Extract the (x, y) coordinate from the center of the cell holding the provided text.  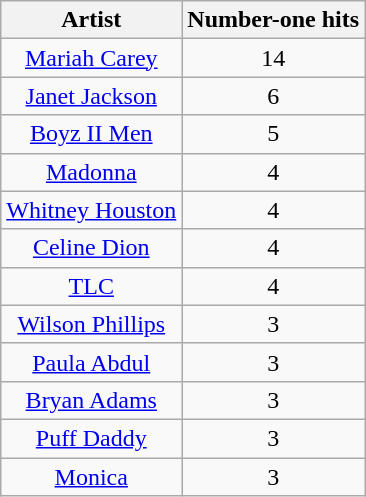
Artist (92, 20)
Paula Abdul (92, 362)
Puff Daddy (92, 438)
Celine Dion (92, 248)
Whitney Houston (92, 210)
Janet Jackson (92, 96)
TLC (92, 286)
Wilson Phillips (92, 324)
Monica (92, 477)
14 (274, 58)
6 (274, 96)
Bryan Adams (92, 400)
Madonna (92, 172)
Mariah Carey (92, 58)
5 (274, 134)
Boyz II Men (92, 134)
Number-one hits (274, 20)
